Output the (X, Y) coordinate of the center of the cell containing the given text.  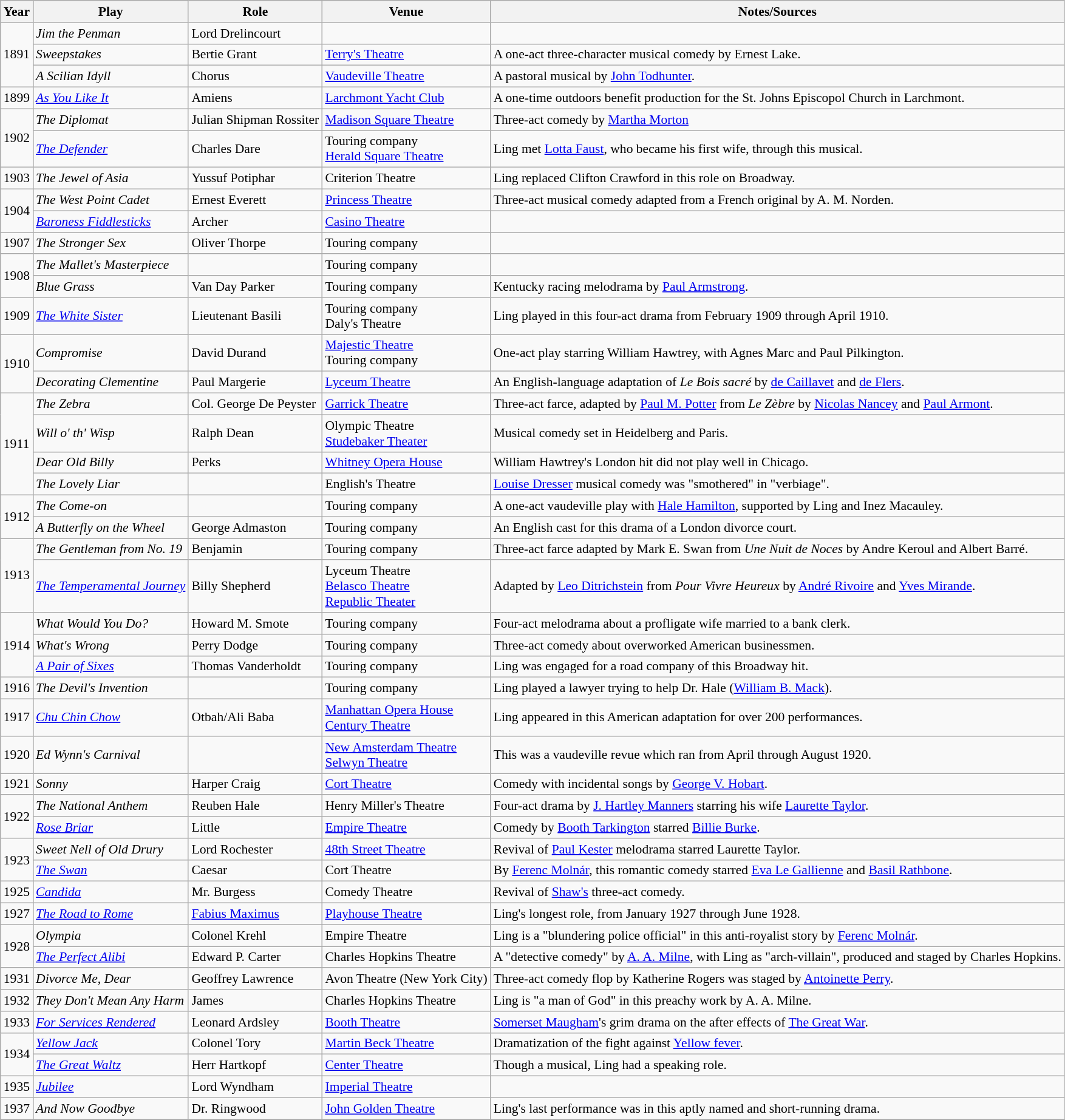
The Perfect Alibi (111, 957)
1916 (17, 688)
1935 (17, 1087)
English's Theatre (406, 484)
Billy Shepherd (255, 586)
Ling met Lotta Faust, who became his first wife, through this musical. (777, 149)
Booth Theatre (406, 1022)
William Hawtrey's London hit did not play well in Chicago. (777, 463)
The Road to Rome (111, 914)
1917 (17, 718)
Sweepstakes (111, 55)
Ling's longest role, from January 1927 through June 1928. (777, 914)
Louise Dresser musical comedy was "smothered" in "verbiage". (777, 484)
Dear Old Billy (111, 463)
They Don't Mean Any Harm (111, 1000)
Three-act musical comedy adapted from a French original by A. M. Norden. (777, 200)
Charles Dare (255, 149)
Center Theatre (406, 1065)
Imperial Theatre (406, 1087)
Four-act drama by J. Hartley Manners starring his wife Laurette Taylor. (777, 806)
Ling replaced Clifton Crawford in this role on Broadway. (777, 178)
1909 (17, 316)
1925 (17, 892)
1922 (17, 817)
New Amsterdam TheatreSelwyn Theatre (406, 755)
A Butterfly on the Wheel (111, 528)
Lieutenant Basili (255, 316)
The Great Waltz (111, 1065)
Dramatization of the fight against Yellow fever. (777, 1044)
The Temperamental Journey (111, 586)
Revival of Paul Kester melodrama starred Laurette Taylor. (777, 849)
Majestic TheatreTouring company (406, 353)
1923 (17, 860)
Julian Shipman Rossiter (255, 120)
48th Street Theatre (406, 849)
The Defender (111, 149)
Edward P. Carter (255, 957)
Harper Craig (255, 784)
Decorating Clementine (111, 382)
Jim the Penman (111, 33)
Garrick Theatre (406, 404)
The Swan (111, 871)
1903 (17, 178)
1908 (17, 276)
The Zebra (111, 404)
A one-time outdoors benefit production for the St. Johns Episcopol Church in Larchmont. (777, 98)
Year (17, 12)
Revival of Shaw's three-act comedy. (777, 892)
Henry Miller's Theatre (406, 806)
George Admaston (255, 528)
Reuben Hale (255, 806)
Lord Rochester (255, 849)
1933 (17, 1022)
Touring companyHerald Square Theatre (406, 149)
Otbah/Ali Baba (255, 718)
Somerset Maugham's grim drama on the after effects of The Great War. (777, 1022)
Colonel Tory (255, 1044)
Touring companyDaly's Theatre (406, 316)
Casino Theatre (406, 222)
1907 (17, 243)
Ling played a lawyer trying to help Dr. Hale (William B. Mack). (777, 688)
Three-act comedy about overworked American businessmen. (777, 645)
1904 (17, 211)
Notes/Sources (777, 12)
As You Like It (111, 98)
Ernest Everett (255, 200)
The Jewel of Asia (111, 178)
Thomas Vanderholdt (255, 667)
Olympic TheatreStudebaker Theater (406, 433)
Leonard Ardsley (255, 1022)
1891 (17, 55)
The Gentleman from No. 19 (111, 549)
Four-act melodrama about a profligate wife married to a bank clerk. (777, 623)
Princess Theatre (406, 200)
Chorus (255, 76)
Caesar (255, 871)
Divorce Me, Dear (111, 979)
1911 (17, 444)
Comedy Theatre (406, 892)
1914 (17, 645)
Col. George De Peyster (255, 404)
Madison Square Theatre (406, 120)
1931 (17, 979)
1913 (17, 575)
And Now Goodbye (111, 1108)
Yussuf Potiphar (255, 178)
Adapted by Leo Ditrichstein from Pour Vivre Heureux by André Rivoire and Yves Mirande. (777, 586)
Colonel Krehl (255, 935)
Whitney Opera House (406, 463)
Mr. Burgess (255, 892)
Paul Margerie (255, 382)
Terry's Theatre (406, 55)
What's Wrong (111, 645)
Ralph Dean (255, 433)
Van Day Parker (255, 287)
Ling is "a man of God" in this preachy work by A. A. Milne. (777, 1000)
The National Anthem (111, 806)
Three-act comedy by Martha Morton (777, 120)
Musical comedy set in Heidelberg and Paris. (777, 433)
Fabius Maximus (255, 914)
Ling's last performance was in this aptly named and short-running drama. (777, 1108)
1920 (17, 755)
1921 (17, 784)
1899 (17, 98)
Herr Hartkopf (255, 1065)
A Pair of Sixes (111, 667)
Playhouse Theatre (406, 914)
Oliver Thorpe (255, 243)
What Would You Do? (111, 623)
Though a musical, Ling had a speaking role. (777, 1065)
Sweet Nell of Old Drury (111, 849)
Blue Grass (111, 287)
Martin Beck Theatre (406, 1044)
By Ferenc Molnár, this romantic comedy starred Eva Le Gallienne and Basil Rathbone. (777, 871)
Benjamin (255, 549)
Venue (406, 12)
Perks (255, 463)
A pastoral musical by John Todhunter. (777, 76)
1902 (17, 138)
Ed Wynn's Carnival (111, 755)
Archer (255, 222)
Avon Theatre (New York City) (406, 979)
A "detective comedy" by A. A. Milne, with Ling as "arch-villain", produced and staged by Charles Hopkins. (777, 957)
Olympia (111, 935)
1937 (17, 1108)
Play (111, 12)
Lyceum TheatreBelasco TheatreRepublic Theater (406, 586)
Criterion Theatre (406, 178)
Comedy with incidental songs by George V. Hobart. (777, 784)
Three-act farce, adapted by Paul M. Potter from Le Zèbre by Nicolas Nancey and Paul Armont. (777, 404)
1932 (17, 1000)
Ling was engaged for a road company of this Broadway hit. (777, 667)
Three-act comedy flop by Katherine Rogers was staged by Antoinette Perry. (777, 979)
Manhattan Opera HouseCentury Theatre (406, 718)
An English cast for this drama of a London divorce court. (777, 528)
Bertie Grant (255, 55)
Rose Briar (111, 827)
This was a vaudeville revue which ran from April through August 1920. (777, 755)
James (255, 1000)
Three-act farce adapted by Mark E. Swan from Une Nuit de Noces by Andre Keroul and Albert Barré. (777, 549)
Chu Chin Chow (111, 718)
The Mallet's Masterpiece (111, 265)
Lord Drelincourt (255, 33)
A one-act vaudeville play with Hale Hamilton, supported by Ling and Inez Macauley. (777, 506)
Candida (111, 892)
Yellow Jack (111, 1044)
Geoffrey Lawrence (255, 979)
1910 (17, 364)
The Devil's Invention (111, 688)
Ling is a "blundering police official" in this anti-royalist story by Ferenc Molnár. (777, 935)
1934 (17, 1054)
Perry Dodge (255, 645)
Lyceum Theatre (406, 382)
Dr. Ringwood (255, 1108)
Ling appeared in this American adaptation for over 200 performances. (777, 718)
Larchmont Yacht Club (406, 98)
Jubilee (111, 1087)
The West Point Cadet (111, 200)
The Come-on (111, 506)
1928 (17, 946)
Kentucky racing melodrama by Paul Armstrong. (777, 287)
Vaudeville Theatre (406, 76)
For Services Rendered (111, 1022)
The Lovely Liar (111, 484)
The Diplomat (111, 120)
An English-language adaptation of Le Bois sacré by de Caillavet and de Flers. (777, 382)
A one-act three-character musical comedy by Ernest Lake. (777, 55)
Little (255, 827)
Role (255, 12)
Sonny (111, 784)
Lord Wyndham (255, 1087)
One-act play starring William Hawtrey, with Agnes Marc and Paul Pilkington. (777, 353)
The Stronger Sex (111, 243)
Ling played in this four-act drama from February 1909 through April 1910. (777, 316)
Comedy by Booth Tarkington starred Billie Burke. (777, 827)
Howard M. Smote (255, 623)
Baroness Fiddlesticks (111, 222)
1927 (17, 914)
1912 (17, 517)
A Scilian Idyll (111, 76)
John Golden Theatre (406, 1108)
Compromise (111, 353)
Amiens (255, 98)
The White Sister (111, 316)
Will o' th' Wisp (111, 433)
David Durand (255, 353)
